Output the (X, Y) coordinate of the center of the cell containing the given text.  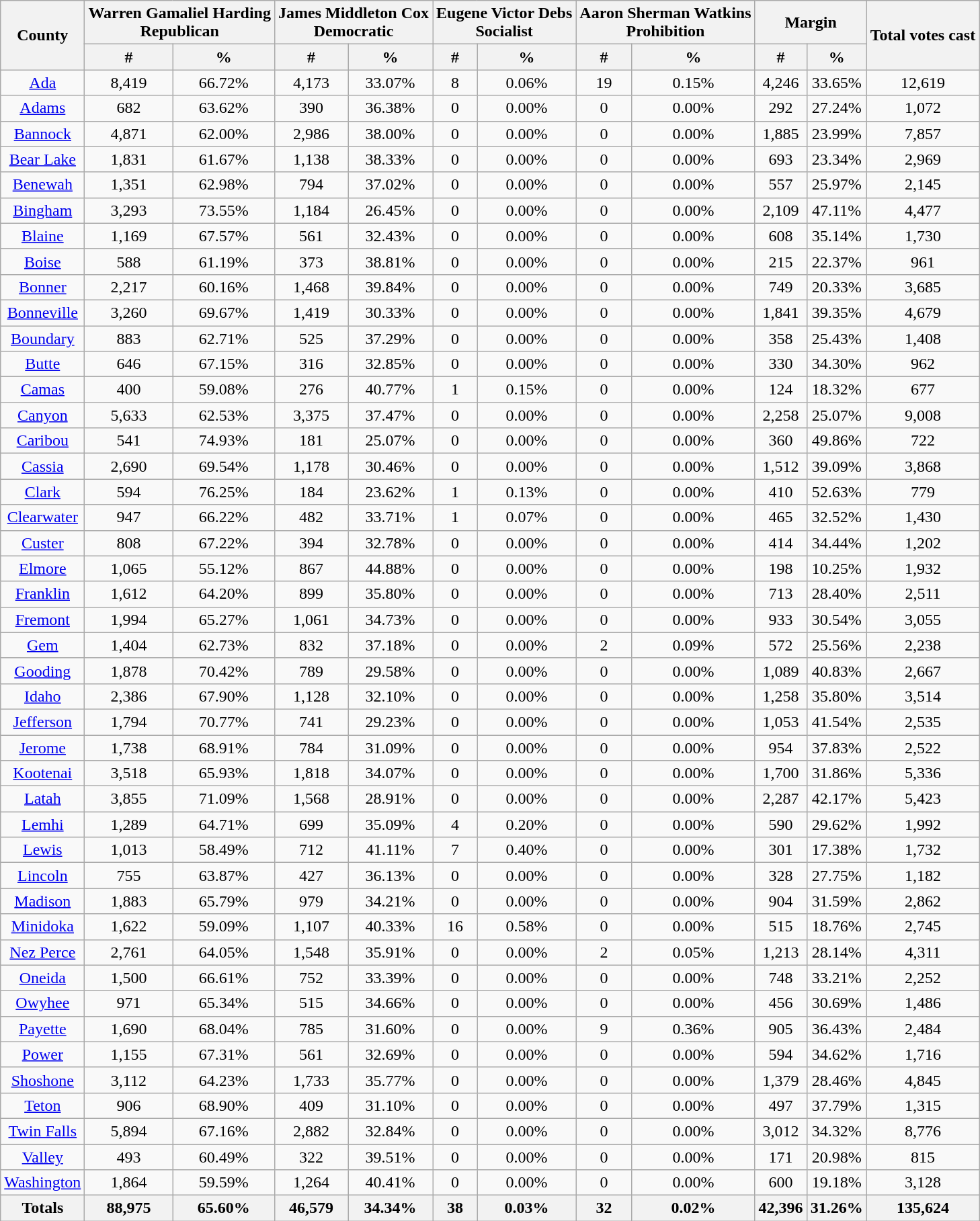
608 (781, 236)
25.97% (836, 185)
557 (781, 185)
933 (781, 620)
572 (781, 645)
32.10% (391, 696)
37.83% (836, 748)
62.00% (224, 134)
2,109 (781, 210)
2,986 (311, 134)
322 (311, 1156)
1,184 (311, 210)
65.60% (224, 1208)
1,128 (311, 696)
794 (311, 185)
Gem (43, 645)
3,375 (311, 415)
40.83% (836, 671)
276 (311, 390)
10.25% (836, 569)
1,468 (311, 287)
67.90% (224, 696)
Teton (43, 1105)
390 (311, 108)
67.22% (224, 543)
Latah (43, 799)
18.32% (836, 390)
1,202 (923, 543)
2,535 (923, 722)
41.11% (391, 850)
Butte (43, 364)
35.09% (391, 825)
20.33% (836, 287)
493 (129, 1156)
5,894 (129, 1131)
Eugene Victor DebsSocialist (504, 23)
2,862 (923, 901)
32.78% (391, 543)
30.33% (391, 312)
292 (781, 108)
713 (781, 594)
316 (311, 364)
35.14% (836, 236)
69.67% (224, 312)
815 (923, 1156)
67.31% (224, 1054)
67.15% (224, 364)
33.07% (391, 83)
1,169 (129, 236)
16 (456, 927)
1,264 (311, 1183)
752 (311, 978)
1,885 (781, 134)
67.16% (224, 1131)
1,568 (311, 799)
17.38% (836, 850)
1,730 (923, 236)
46,579 (311, 1208)
1,408 (923, 338)
712 (311, 850)
34.21% (391, 901)
5,423 (923, 799)
1,065 (129, 569)
497 (781, 1105)
36.13% (391, 876)
Washington (43, 1183)
Camas (43, 390)
66.22% (224, 517)
38.81% (391, 261)
962 (923, 364)
1,548 (311, 952)
1,258 (781, 696)
12,619 (923, 83)
1,794 (129, 722)
Nez Perce (43, 952)
2,386 (129, 696)
66.72% (224, 83)
63.87% (224, 876)
County (43, 35)
1,089 (781, 671)
0.13% (527, 492)
3,012 (781, 1131)
40.41% (391, 1183)
Jefferson (43, 722)
64.23% (224, 1080)
979 (311, 901)
2,969 (923, 159)
70.42% (224, 671)
60.49% (224, 1156)
23.99% (836, 134)
2,217 (129, 287)
33.39% (391, 978)
1,612 (129, 594)
360 (781, 441)
0.20% (527, 825)
1,315 (923, 1105)
Valley (43, 1156)
69.54% (224, 466)
34.73% (391, 620)
28.14% (836, 952)
28.46% (836, 1080)
61.67% (224, 159)
482 (311, 517)
3,112 (129, 1080)
0.58% (527, 927)
171 (781, 1156)
Ada (43, 83)
68.04% (224, 1029)
Adams (43, 108)
0.07% (527, 517)
905 (781, 1029)
2,287 (781, 799)
465 (781, 517)
Minidoka (43, 927)
7,857 (923, 134)
Shoshone (43, 1080)
39.09% (836, 466)
3,868 (923, 466)
64.71% (224, 825)
70.77% (224, 722)
2,238 (923, 645)
749 (781, 287)
328 (781, 876)
34.07% (391, 773)
2,511 (923, 594)
Payette (43, 1029)
34.44% (836, 543)
682 (129, 108)
4,845 (923, 1080)
1,883 (129, 901)
1,716 (923, 1054)
867 (311, 569)
1,138 (311, 159)
2,258 (781, 415)
7 (456, 850)
Fremont (43, 620)
37.79% (836, 1105)
1,351 (129, 185)
525 (311, 338)
39.35% (836, 312)
27.24% (836, 108)
904 (781, 901)
76.25% (224, 492)
Madison (43, 901)
600 (781, 1183)
1,992 (923, 825)
30.69% (836, 1003)
Power (43, 1054)
1,419 (311, 312)
71.09% (224, 799)
Custer (43, 543)
1,690 (129, 1029)
373 (311, 261)
1,878 (129, 671)
27.75% (836, 876)
34.30% (836, 364)
0.09% (694, 645)
Franklin (43, 594)
215 (781, 261)
67.57% (224, 236)
41.54% (836, 722)
Idaho (43, 696)
62.53% (224, 415)
4,477 (923, 210)
1,512 (781, 466)
20.98% (836, 1156)
28.40% (836, 594)
64.20% (224, 594)
0.02% (694, 1208)
Cassia (43, 466)
38.00% (391, 134)
1,379 (781, 1080)
755 (129, 876)
31.09% (391, 748)
414 (781, 543)
184 (311, 492)
0.06% (527, 83)
1,733 (311, 1080)
25.56% (836, 645)
Caribou (43, 441)
Totals (43, 1208)
59.59% (224, 1183)
30.46% (391, 466)
1,072 (923, 108)
3,055 (923, 620)
1,404 (129, 645)
1,994 (129, 620)
61.19% (224, 261)
19 (604, 83)
37.29% (391, 338)
1,178 (311, 466)
33.21% (836, 978)
3,855 (129, 799)
5,336 (923, 773)
25.43% (836, 338)
68.90% (224, 1105)
Elmore (43, 569)
88,975 (129, 1208)
49.86% (836, 441)
400 (129, 390)
1,013 (129, 850)
Lewis (43, 850)
832 (311, 645)
Aaron Sherman WatkinsProhibition (665, 23)
62.73% (224, 645)
18.76% (836, 927)
4,311 (923, 952)
784 (311, 748)
Blaine (43, 236)
Boise (43, 261)
39.84% (391, 287)
2,252 (923, 978)
1,500 (129, 978)
65.27% (224, 620)
8,419 (129, 83)
330 (781, 364)
9,008 (923, 415)
456 (781, 1003)
35.91% (391, 952)
4,246 (781, 83)
36.43% (836, 1029)
971 (129, 1003)
44.88% (391, 569)
410 (781, 492)
32.69% (391, 1054)
32.84% (391, 1131)
31.26% (836, 1208)
74.93% (224, 441)
Gooding (43, 671)
38 (456, 1208)
8,776 (923, 1131)
1,841 (781, 312)
1,289 (129, 825)
Bannock (43, 134)
181 (311, 441)
29.23% (391, 722)
779 (923, 492)
32.43% (391, 236)
Jerome (43, 748)
3,518 (129, 773)
65.79% (224, 901)
4,871 (129, 134)
Bingham (43, 210)
2,522 (923, 748)
4 (456, 825)
3,514 (923, 696)
3,128 (923, 1183)
899 (311, 594)
60.16% (224, 287)
2,690 (129, 466)
748 (781, 978)
32.52% (836, 517)
785 (311, 1029)
1,818 (311, 773)
0.36% (694, 1029)
2,145 (923, 185)
693 (781, 159)
1,700 (781, 773)
394 (311, 543)
31.59% (836, 901)
33.65% (836, 83)
34.32% (836, 1131)
59.08% (224, 390)
2,745 (923, 927)
29.58% (391, 671)
8 (456, 83)
65.93% (224, 773)
883 (129, 338)
588 (129, 261)
59.09% (224, 927)
Kootenai (43, 773)
37.18% (391, 645)
3,260 (129, 312)
35.77% (391, 1080)
Lemhi (43, 825)
38.33% (391, 159)
29.62% (836, 825)
2,761 (129, 952)
37.47% (391, 415)
1,831 (129, 159)
954 (781, 748)
62.98% (224, 185)
36.38% (391, 108)
427 (311, 876)
42.17% (836, 799)
37.02% (391, 185)
1,182 (923, 876)
0.03% (527, 1208)
Margin (811, 23)
2,667 (923, 671)
198 (781, 569)
2,882 (311, 1131)
1,155 (129, 1054)
30.54% (836, 620)
Bear Lake (43, 159)
5,633 (129, 415)
1,932 (923, 569)
722 (923, 441)
47.11% (836, 210)
26.45% (391, 210)
947 (129, 517)
34.34% (391, 1208)
1,107 (311, 927)
541 (129, 441)
19.18% (836, 1183)
961 (923, 261)
1,732 (923, 850)
135,624 (923, 1208)
58.49% (224, 850)
52.63% (836, 492)
590 (781, 825)
55.12% (224, 569)
73.55% (224, 210)
32 (604, 1208)
63.62% (224, 108)
808 (129, 543)
1,061 (311, 620)
1,053 (781, 722)
28.91% (391, 799)
23.62% (391, 492)
Warren Gamaliel HardingRepublican (180, 23)
65.34% (224, 1003)
31.10% (391, 1105)
62.71% (224, 338)
3,293 (129, 210)
Total votes cast (923, 35)
40.33% (391, 927)
906 (129, 1105)
301 (781, 850)
42,396 (781, 1208)
64.05% (224, 952)
2,484 (923, 1029)
Canyon (43, 415)
9 (604, 1029)
124 (781, 390)
1,430 (923, 517)
4,679 (923, 312)
32.85% (391, 364)
Lincoln (43, 876)
33.71% (391, 517)
39.51% (391, 1156)
23.34% (836, 159)
66.61% (224, 978)
699 (311, 825)
409 (311, 1105)
677 (923, 390)
1,486 (923, 1003)
Twin Falls (43, 1131)
646 (129, 364)
1,622 (129, 927)
31.86% (836, 773)
1,864 (129, 1183)
358 (781, 338)
Boundary (43, 338)
Benewah (43, 185)
34.66% (391, 1003)
Bonner (43, 287)
3,685 (923, 287)
741 (311, 722)
Clark (43, 492)
1,213 (781, 952)
0.40% (527, 850)
Clearwater (43, 517)
Oneida (43, 978)
Bonneville (43, 312)
68.91% (224, 748)
0.05% (694, 952)
1,738 (129, 748)
34.62% (836, 1054)
James Middleton CoxDemocratic (354, 23)
789 (311, 671)
22.37% (836, 261)
40.77% (391, 390)
31.60% (391, 1029)
4,173 (311, 83)
Owyhee (43, 1003)
